For the text-containing cell, return its midpoint in [x, y] coordinate format. 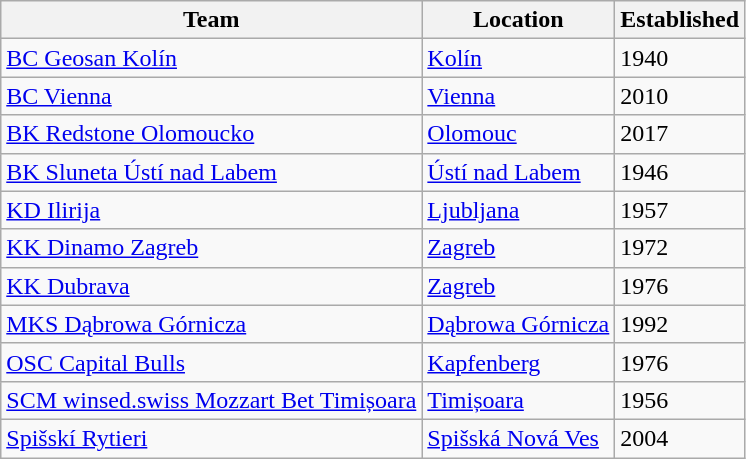
BK Sluneta Ústí nad Labem [212, 172]
Ústí nad Labem [518, 172]
KK Dinamo Zagreb [212, 248]
KD Ilirija [212, 210]
MKS Dąbrowa Górnicza [212, 324]
Spišská Nová Ves [518, 438]
1940 [680, 58]
1957 [680, 210]
1992 [680, 324]
SCM winsed.swiss Mozzart Bet Timișoara [212, 400]
Timișoara [518, 400]
1946 [680, 172]
BC Geosan Kolín [212, 58]
2004 [680, 438]
Dąbrowa Górnicza [518, 324]
Kolín [518, 58]
2017 [680, 134]
Spišskí Rytieri [212, 438]
Kapfenberg [518, 362]
BC Vienna [212, 96]
Ljubljana [518, 210]
Location [518, 20]
OSC Capital Bulls [212, 362]
Vienna [518, 96]
Olomouc [518, 134]
KK Dubrava [212, 286]
2010 [680, 96]
Established [680, 20]
1956 [680, 400]
1972 [680, 248]
Team [212, 20]
BK Redstone Olomoucko [212, 134]
